Output the (X, Y) coordinate of the center of the cell containing the given text.  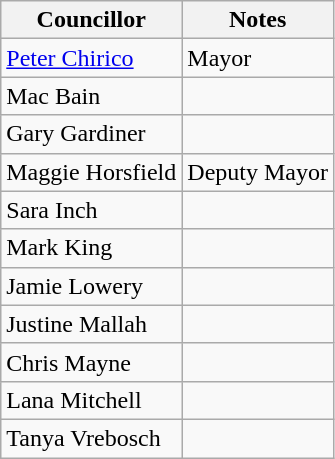
Chris Mayne (92, 362)
Jamie Lowery (92, 286)
Tanya Vrebosch (92, 438)
Deputy Mayor (258, 172)
Mayor (258, 58)
Peter Chirico (92, 58)
Maggie Horsfield (92, 172)
Mac Bain (92, 96)
Mark King (92, 248)
Notes (258, 20)
Councillor (92, 20)
Justine Mallah (92, 324)
Sara Inch (92, 210)
Lana Mitchell (92, 400)
Gary Gardiner (92, 134)
